Pinpoint the cell where the given text exists, returning its (x, y) midpoint coordinate. 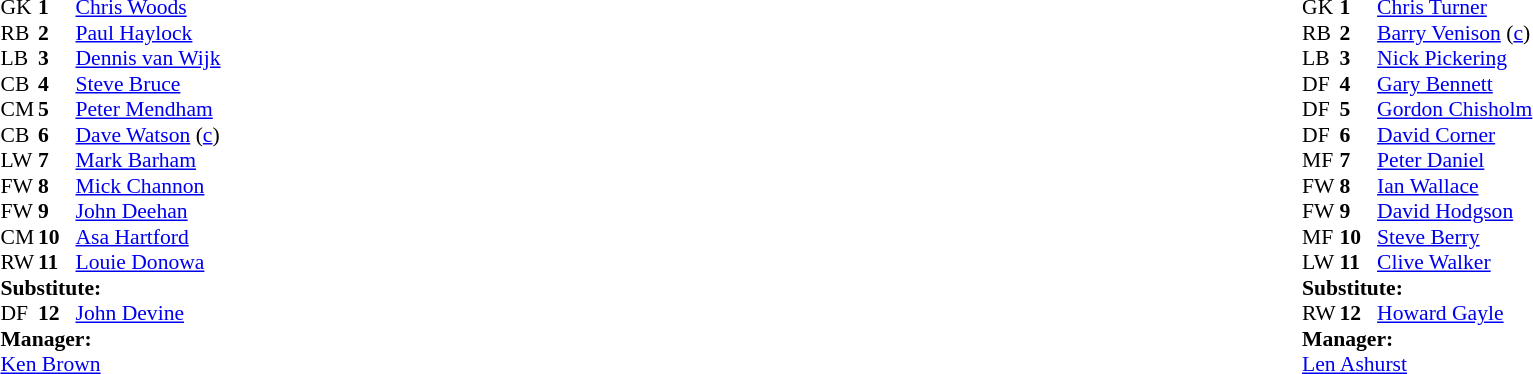
Paul Haylock (148, 33)
Peter Daniel (1454, 161)
Gordon Chisholm (1454, 109)
Asa Hartford (148, 237)
John Deehan (148, 211)
Steve Berry (1454, 237)
Steve Bruce (148, 84)
Peter Mendham (148, 109)
Mark Barham (148, 161)
Dave Watson (c) (148, 135)
John Devine (148, 313)
David Corner (1454, 135)
Mick Channon (148, 186)
Ian Wallace (1454, 186)
Clive Walker (1454, 263)
Louie Donowa (148, 263)
Gary Bennett (1454, 84)
Barry Venison (c) (1454, 33)
David Hodgson (1454, 211)
Nick Pickering (1454, 59)
Dennis van Wijk (148, 59)
Howard Gayle (1454, 313)
